Provide the [X, Y] coordinate of the cell's center where the given text is located.  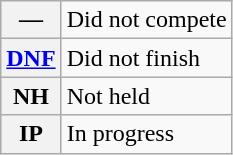
In progress [146, 134]
— [31, 20]
Not held [146, 96]
Did not finish [146, 58]
NH [31, 96]
Did not compete [146, 20]
DNF [31, 58]
IP [31, 134]
